Pinpoint the cell where the given text exists, returning its (X, Y) midpoint coordinate. 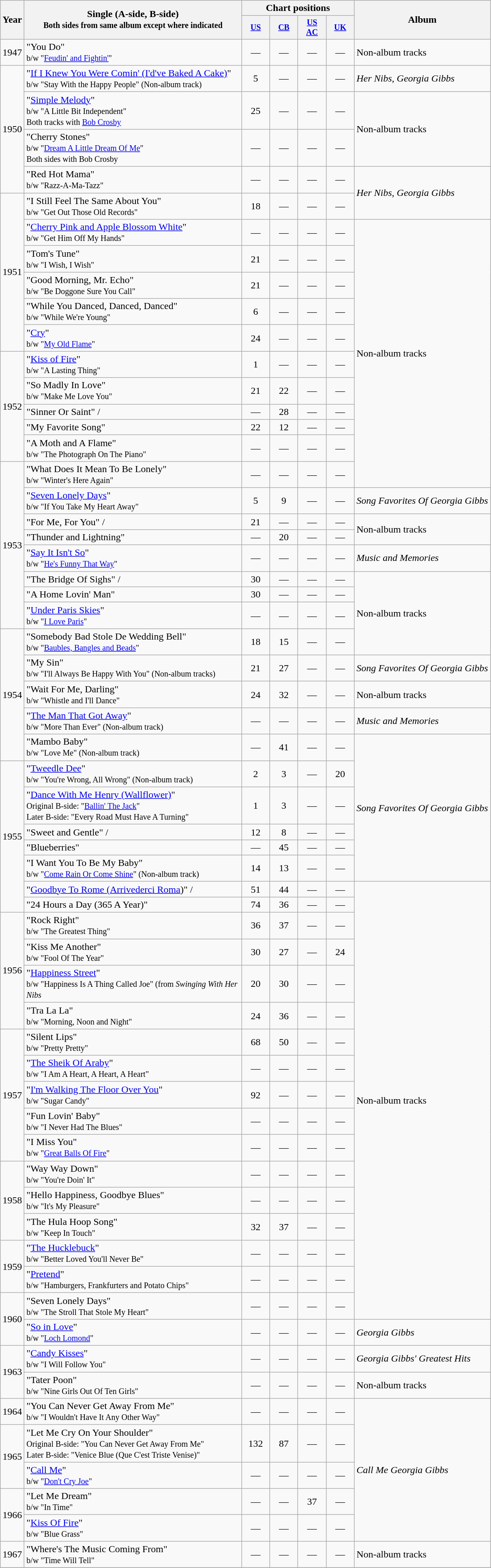
"Under Paris Skies"b/w "I Love Paris" (133, 616)
1952 (12, 406)
"I Want You To Be My Baby"b/w "Come Rain Or Come Shine" (Non-album track) (133, 868)
"Let Me Dream"b/w "In Time" (133, 1501)
"Kiss Me Another"b/w "Fool Of The Year" (133, 952)
51 (255, 889)
50 (284, 1042)
"A Home Lovin' Man" (133, 595)
"Seven Lonely Days"b/w "If You Take My Heart Away" (133, 500)
"Silent Lips"b/w "Pretty Pretty" (133, 1042)
1950 (12, 129)
1967 (12, 1554)
"Kiss Of Fire"b/w "Blue Grass" (133, 1528)
"You Can Never Get Away From Me"b/w "I Wouldn't Have It Any Other Way" (133, 1411)
"Good Morning, Mr. Echo"b/w "Be Doggone Sure You Call" (133, 286)
74 (255, 904)
"Dance With Me Henry (Wallflower)"Original B-side: "Ballin' The Jack"Later B-side: "Every Road Must Have A Turning" (133, 805)
CB (284, 28)
Chart positions (298, 8)
25 (255, 110)
"Cherry Stones"b/w "Dream A Little Dream Of Me"Both sides with Bob Crosby (133, 148)
"You Do"b/w "Feudin' and Fightin'" (133, 52)
45 (284, 847)
15 (284, 642)
1955 (12, 836)
1957 (12, 1095)
"I'm Walking The Floor Over You"b/w "Sugar Candy" (133, 1095)
"Happiness Street"b/w "Happiness Is A Thing Called Joe" (from Swinging With Her Nibs (133, 984)
"Mambo Baby"b/w "Love Me" (Non-album track) (133, 747)
1965 (12, 1457)
132 (255, 1443)
"Pretend"b/w "Hamburgers, Frankfurters and Potato Chips" (133, 1279)
"The Man That Got Away"b/w "More Than Ever" (Non-album track) (133, 721)
44 (284, 889)
Georgia Gibbs' Greatest Hits (422, 1359)
1956 (12, 971)
"Call Me"b/w "Don't Cry Joe" (133, 1476)
68 (255, 1042)
"While You Danced, Danced, Danced"b/w "While We're Young" (133, 311)
"Seven Lonely Days"b/w "The Stroll That Stole My Heart" (133, 1306)
87 (284, 1443)
1951 (12, 272)
"My Sin"b/w "I'll Always Be Happy With You" (Non-album tracks) (133, 668)
"Fun Lovin' Baby"b/w "I Never Had The Blues" (133, 1121)
"Thunder and Lightning" (133, 537)
"So Madly In Love"b/w "Make Me Love You" (133, 391)
"Simple Melody"b/w "A Little Bit Independent"Both tracks with Bob Crosby (133, 110)
"So in Love"b/w "Loch Lomond" (133, 1332)
1960 (12, 1319)
"Tweedle Dee"b/w "You're Wrong, All Wrong" (Non-album track) (133, 774)
2 (255, 774)
"The Hucklebuck"b/w "Better Loved You'll Never Be" (133, 1253)
"Somebody Bad Stole De Wedding Bell"b/w "Baubles, Bangles and Beads" (133, 642)
13 (284, 868)
"Where's The Music Coming From"b/w "Time Will Tell" (133, 1554)
Georgia Gibbs (422, 1332)
"The Bridge Of Sighs" / (133, 579)
"Red Hot Mama"b/w "Razz-A-Ma-Tazz" (133, 180)
"Cherry Pink and Apple Blossom White"b/w "Get Him Off My Hands" (133, 233)
"Goodbye To Rome (Arrivederci Roma)" / (133, 889)
USAC (312, 28)
"For Me, For You" / (133, 522)
6 (255, 311)
"Tom's Tune"b/w "I Wish, I Wish" (133, 259)
1959 (12, 1266)
Year (12, 20)
"I Miss You"b/w "Great Balls Of Fire" (133, 1148)
Call Me Georgia Gibbs (422, 1470)
1953 (12, 545)
"Let Me Cry On Your Shoulder"Original B-side: "You Can Never Get Away From Me"Later B-side: "Venice Blue (Que C'est Triste Venise)" (133, 1443)
"Tater Poon"b/w "Nine Girls Out Of Ten Girls" (133, 1385)
"The Sheik Of Araby"b/w "I Am A Heart, A Heart, A Heart" (133, 1068)
"Sinner Or Saint" / (133, 412)
Album (422, 20)
"Sweet and Gentle" / (133, 832)
"Hello Happiness, Goodbye Blues"b/w "It's My Pleasure" (133, 1201)
US (255, 28)
1954 (12, 694)
1966 (12, 1515)
Single (A-side, B-side)Both sides from same album except where indicated (133, 20)
"The Hula Hoop Song"b/w "Keep In Touch" (133, 1226)
"I Still Feel The Same About You"b/w "Get Out Those Old Records" (133, 206)
"A Moth and A Flame"b/w "The Photograph On The Piano" (133, 448)
"If I Knew You Were Comin' (I'd've Baked A Cake)"b/w "Stay With the Happy People" (Non-album track) (133, 79)
1958 (12, 1201)
1964 (12, 1411)
92 (255, 1095)
"Way Way Down"b/w "You're Doin' It" (133, 1174)
"Tra La La"b/w "Morning, Noon and Night" (133, 1016)
UK (340, 28)
28 (284, 412)
"Wait For Me, Darling"b/w "Whistle and I'll Dance" (133, 694)
9 (284, 500)
"Kiss of Fire"b/w "A Lasting Thing" (133, 364)
"What Does It Mean To Be Lonely"b/w "Winter's Here Again" (133, 475)
1947 (12, 52)
"My Favorite Song" (133, 427)
14 (255, 868)
"24 Hours a Day (365 A Year)" (133, 904)
1963 (12, 1372)
"Blueberries" (133, 847)
8 (284, 832)
"Candy Kisses"b/w "I Will Follow You" (133, 1359)
"Say It Isn't So"b/w "He's Funny That Way" (133, 558)
"Rock Right"b/w "The Greatest Thing" (133, 926)
"Cry"b/w "My Old Flame" (133, 338)
41 (284, 747)
